Identify which cell holds the provided text, then report its (X, Y) central coordinate. 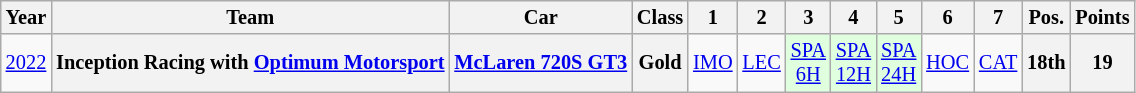
4 (854, 17)
SPA6H (808, 63)
Class (660, 17)
Inception Racing with Optimum Motorsport (250, 63)
Year (26, 17)
Pos. (1046, 17)
CAT (998, 63)
19 (1102, 63)
SPA12H (854, 63)
Car (540, 17)
HOC (948, 63)
McLaren 720S GT3 (540, 63)
Gold (660, 63)
LEC (761, 63)
SPA24H (898, 63)
5 (898, 17)
1 (712, 17)
2022 (26, 63)
6 (948, 17)
2 (761, 17)
IMO (712, 63)
Team (250, 17)
3 (808, 17)
7 (998, 17)
18th (1046, 63)
Points (1102, 17)
